Detect which cell encompasses the target text, then output its (X, Y) center coordinate. 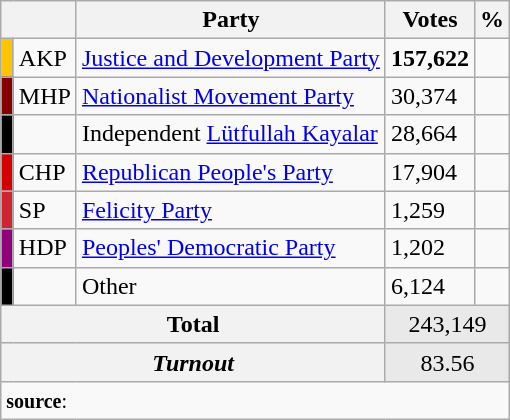
CHP (44, 172)
Justice and Development Party (230, 58)
% (492, 20)
Other (230, 286)
Republican People's Party (230, 172)
Nationalist Movement Party (230, 96)
SP (44, 210)
Felicity Party (230, 210)
Peoples' Democratic Party (230, 248)
HDP (44, 248)
243,149 (447, 324)
30,374 (430, 96)
Party (230, 20)
28,664 (430, 134)
source: (256, 400)
Turnout (194, 362)
Votes (430, 20)
1,259 (430, 210)
83.56 (447, 362)
157,622 (430, 58)
MHP (44, 96)
Independent Lütfullah Kayalar (230, 134)
6,124 (430, 286)
1,202 (430, 248)
AKP (44, 58)
Total (194, 324)
17,904 (430, 172)
